From the cell containing the given text, extract its center point as (X, Y) coordinate. 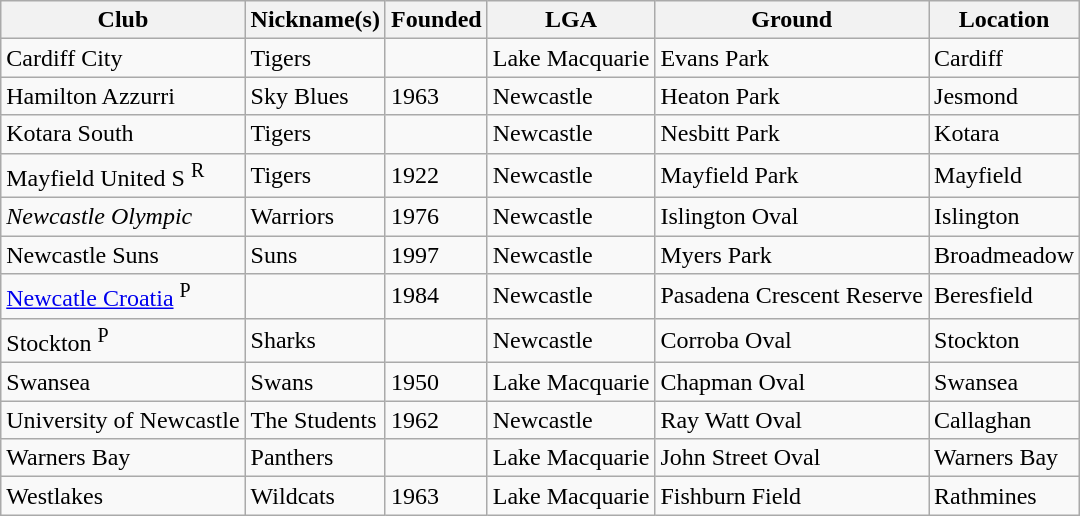
Rathmines (1004, 496)
1962 (436, 420)
The Students (315, 420)
Kotara South (123, 134)
Sky Blues (315, 96)
Founded (436, 20)
Fishburn Field (792, 496)
Jesmond (1004, 96)
Beresfield (1004, 296)
Chapman Oval (792, 382)
Hamilton Azzurri (123, 96)
Kotara (1004, 134)
Newcastle Suns (123, 255)
LGA (571, 20)
1922 (436, 176)
Warriors (315, 217)
Suns (315, 255)
Sharks (315, 340)
Ground (792, 20)
Newcatle Croatia P (123, 296)
Evans Park (792, 58)
Myers Park (792, 255)
Stockton (1004, 340)
Wildcats (315, 496)
Broadmeadow (1004, 255)
Heaton Park (792, 96)
Cardiff City (123, 58)
Nesbitt Park (792, 134)
Stockton P (123, 340)
Newcastle Olympic (123, 217)
John Street Oval (792, 458)
Corroba Oval (792, 340)
1997 (436, 255)
Nickname(s) (315, 20)
Ray Watt Oval (792, 420)
Cardiff (1004, 58)
1984 (436, 296)
Mayfield (1004, 176)
Islington (1004, 217)
Mayfield United S R (123, 176)
Club (123, 20)
Callaghan (1004, 420)
Panthers (315, 458)
1950 (436, 382)
Swans (315, 382)
1976 (436, 217)
Location (1004, 20)
Westlakes (123, 496)
Mayfield Park (792, 176)
Pasadena Crescent Reserve (792, 296)
Islington Oval (792, 217)
University of Newcastle (123, 420)
